Detect which cell encompasses the target text, then output its [X, Y] center coordinate. 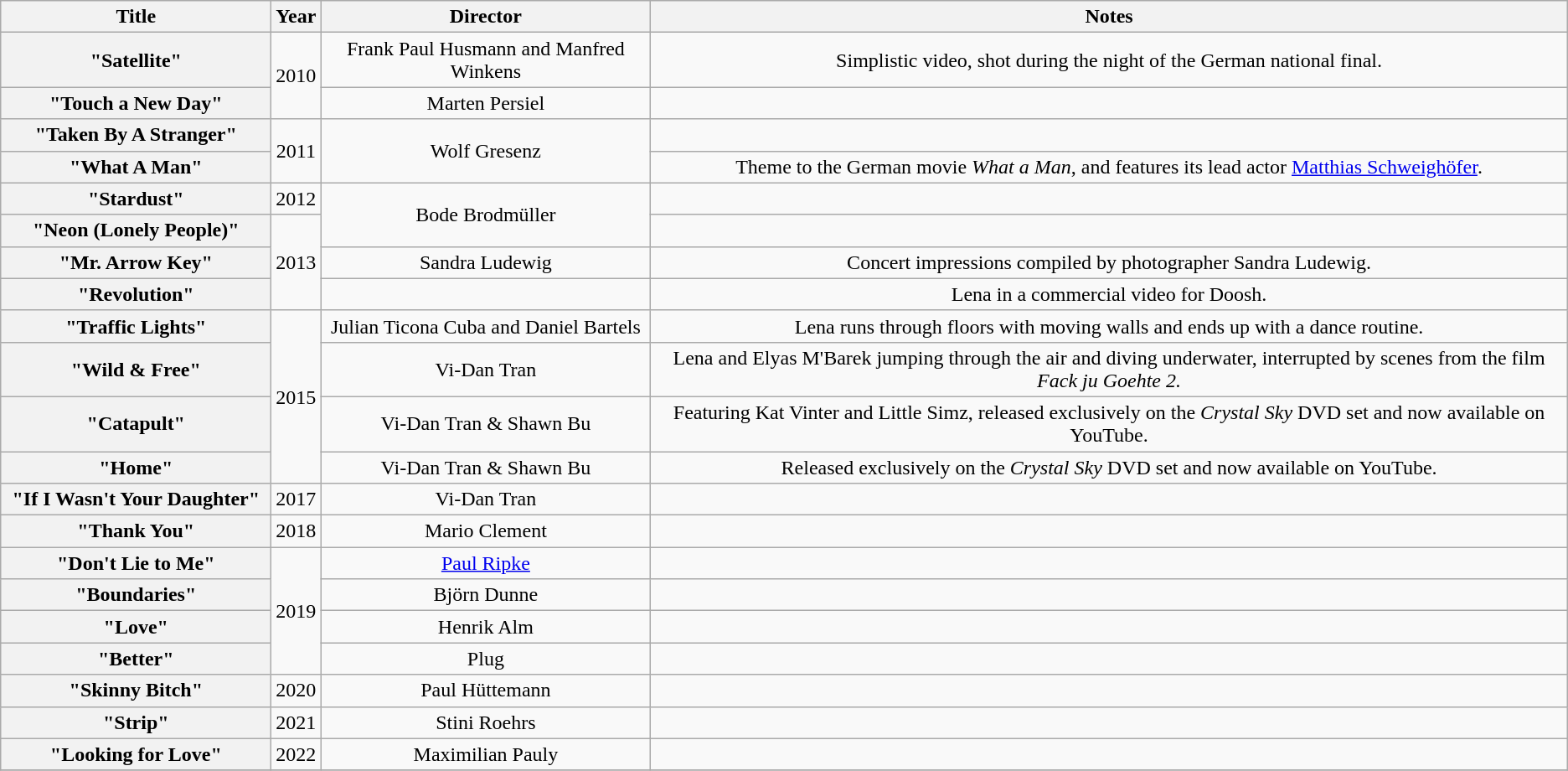
Lena in a commercial video for Doosh. [1109, 294]
Mario Clement [486, 531]
2019 [297, 611]
"Traffic Lights" [136, 326]
Featuring Kat Vinter and Little Simz, released exclusively on the Crystal Sky DVD set and now available on YouTube. [1109, 424]
"Touch a New Day" [136, 103]
"Boundaries" [136, 595]
"Home" [136, 467]
"Thank You" [136, 531]
Concert impressions compiled by photographer Sandra Ludewig. [1109, 262]
"If I Wasn't Your Daughter" [136, 499]
"Looking for Love" [136, 754]
"Love" [136, 627]
Bode Brodmüller [486, 215]
Lena runs through floors with moving walls and ends up with a dance routine. [1109, 326]
"Catapult" [136, 424]
2012 [297, 199]
2010 [297, 75]
"Strip" [136, 722]
2015 [297, 396]
Björn Dunne [486, 595]
"Revolution" [136, 294]
2017 [297, 499]
Lena and Elyas M'Barek jumping through the air and diving underwater, interrupted by scenes from the film Fack ju Goehte 2. [1109, 369]
2013 [297, 262]
"Stardust" [136, 199]
Simplistic video, shot during the night of the German national final. [1109, 60]
2021 [297, 722]
Released exclusively on the Crystal Sky DVD set and now available on YouTube. [1109, 467]
"Satellite" [136, 60]
"Don't Lie to Me" [136, 563]
2022 [297, 754]
"Neon (Lonely People)" [136, 230]
"Skinny Bitch" [136, 691]
Frank Paul Husmann and Manfred Winkens [486, 60]
"Mr. Arrow Key" [136, 262]
"Wild & Free" [136, 369]
"Taken By A Stranger" [136, 135]
Theme to the German movie What a Man, and features its lead actor Matthias Schweighöfer. [1109, 167]
2018 [297, 531]
Marten Persiel [486, 103]
Maximilian Pauly [486, 754]
Paul Ripke [486, 563]
2020 [297, 691]
Julian Ticona Cuba and Daniel Bartels [486, 326]
Sandra Ludewig [486, 262]
"What A Man" [136, 167]
Director [486, 17]
Title [136, 17]
Paul Hüttemann [486, 691]
Plug [486, 659]
Year [297, 17]
Notes [1109, 17]
"Better" [136, 659]
2011 [297, 151]
Stini Roehrs [486, 722]
Henrik Alm [486, 627]
Wolf Gresenz [486, 151]
